Search for the cell housing the specified text and yield its (x, y) center coordinate. 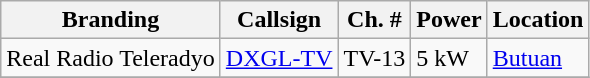
Ch. # (374, 20)
DXGL-TV (279, 58)
Butuan (538, 58)
Power (449, 20)
TV-13 (374, 58)
Real Radio Teleradyo (111, 58)
Callsign (279, 20)
5 kW (449, 58)
Branding (111, 20)
Location (538, 20)
